From the cell containing the given text, extract its center point as [x, y] coordinate. 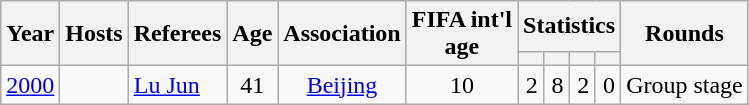
Association [342, 34]
Rounds [685, 34]
Hosts [94, 34]
41 [252, 85]
0 [608, 85]
2000 [30, 85]
FIFA int'lage [462, 34]
8 [556, 85]
Statistics [570, 26]
Group stage [685, 85]
Lu Jun [178, 85]
Beijing [342, 85]
10 [462, 85]
Age [252, 34]
Referees [178, 34]
Year [30, 34]
